Identify which cell holds the provided text, then report its (X, Y) central coordinate. 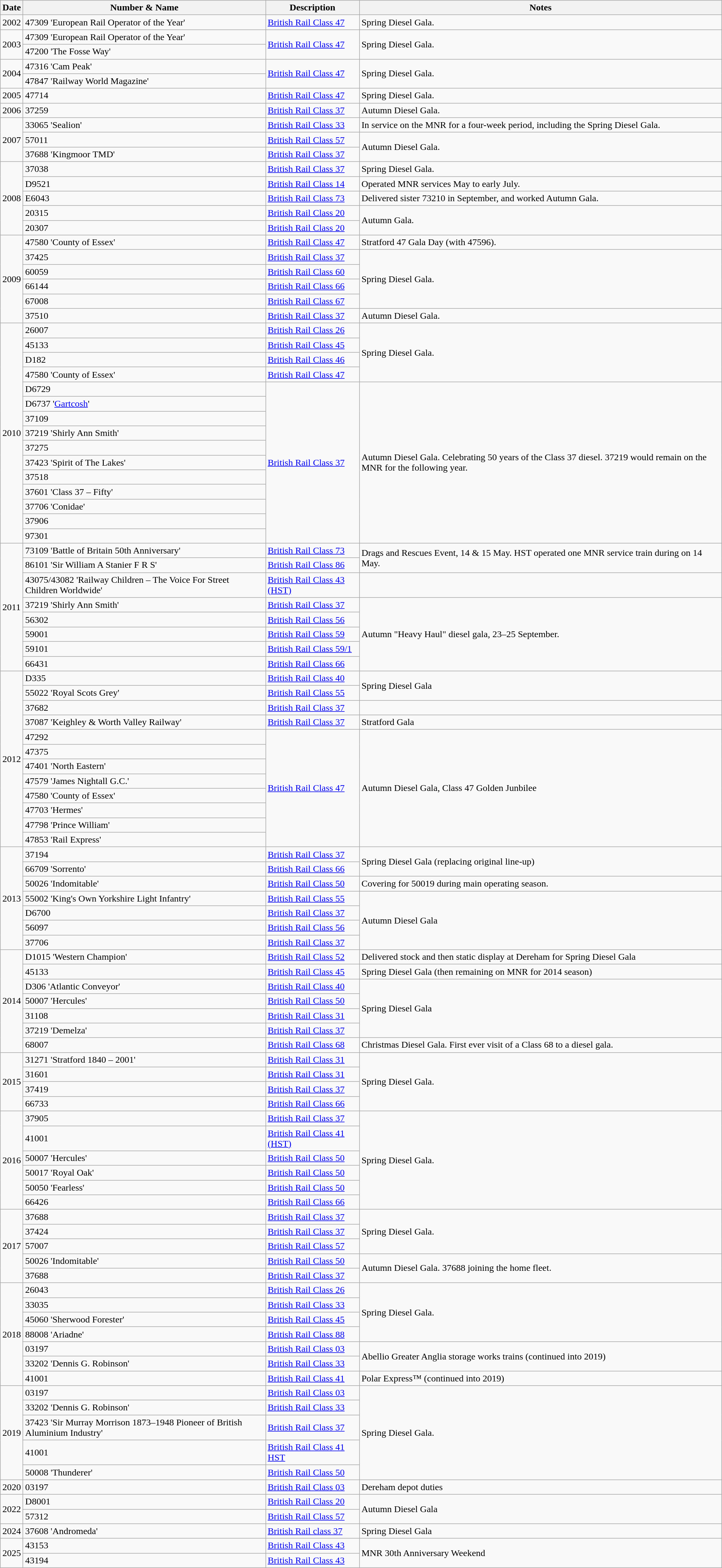
20307 (144, 228)
2007 (12, 140)
37194 (144, 854)
43194 (144, 1560)
Delivered sister 73210 in September, and worked Autumn Gala. (541, 199)
31108 (144, 1016)
37038 (144, 169)
37419 (144, 1089)
37706 (144, 942)
97301 (144, 536)
47375 (144, 752)
2017 (12, 1246)
D6737 'Gartcosh' (144, 404)
Delivered stock and then static display at Dereham for Spring Diesel Gala (541, 957)
68007 (144, 1045)
British Rail Class 41 HST (312, 1452)
26043 (144, 1290)
57011 (144, 140)
Description (312, 8)
57312 (144, 1516)
2009 (12, 279)
37109 (144, 418)
86101 'Sir William A Stanier F R S' (144, 565)
Christmas Diesel Gala. First ever visit of a Class 68 to a diesel gala. (541, 1045)
British Rail Class 41 (312, 1378)
D1015 'Western Champion' (144, 957)
2004 (12, 74)
British Rail Class 60 (312, 272)
2025 (12, 1553)
2008 (12, 198)
55022 'Royal Scots Grey' (144, 693)
2020 (12, 1487)
British Rail Class 67 (312, 301)
37601 'Class 37 – Fifty' (144, 492)
2019 (12, 1433)
47703 'Hermes' (144, 810)
31601 (144, 1074)
66144 (144, 286)
45060 'Sherwood Forester' (144, 1319)
37688 'Kingmoor TMD' (144, 154)
47316 'Cam Peak' (144, 66)
Spring Diesel Gala (then remaining on MNR for 2014 season) (541, 972)
Spring Diesel Gala (replacing original line-up) (541, 861)
2018 (12, 1334)
D6729 (144, 389)
Notes (541, 8)
British Rail class 37 (312, 1531)
2006 (12, 110)
37425 (144, 257)
37905 (144, 1118)
Covering for 50019 during main operating season. (541, 883)
47847 'Railway World Magazine' (144, 81)
59001 (144, 634)
37706 'Conidae' (144, 506)
2022 (12, 1509)
E6043 (144, 199)
Autumn Diesel Gala. 37688 joining the home fleet. (541, 1268)
Autumn Gala. (541, 220)
Number & Name (144, 8)
47292 (144, 737)
37608 'Andromeda' (144, 1531)
55002 'King's Own Yorkshire Light Infantry' (144, 898)
20315 (144, 213)
D182 (144, 360)
2024 (12, 1531)
37423 'Spirit of The Lakes' (144, 463)
2005 (12, 96)
57007 (144, 1246)
Autumn Diesel Gala, Class 47 Golden Junbilee (541, 788)
2012 (12, 759)
2014 (12, 1001)
Abellio Greater Anglia storage works trains (continued into 2019) (541, 1356)
2015 (12, 1082)
Drags and Rescues Event, 14 & 15 May. HST operated one MNR service train during on 14 May. (541, 558)
47798 'Prince William' (144, 825)
33065 'Sealion' (144, 125)
2016 (12, 1160)
2010 (12, 433)
Stratford Gala (541, 722)
66426 (144, 1202)
31271 'Stratford 1840 – 2001' (144, 1060)
Operated MNR services May to early July. (541, 184)
66709 'Sorrento' (144, 869)
66431 (144, 663)
D9521 (144, 184)
British Rail Class 59/1 (312, 649)
British Rail Class 88 (312, 1334)
56302 (144, 619)
D6700 (144, 913)
37275 (144, 448)
47714 (144, 96)
26007 (144, 330)
2013 (12, 898)
60059 (144, 272)
73109 'Battle of Britain 50th Anniversary' (144, 550)
D335 (144, 678)
D306 'Atlantic Conveyor' (144, 986)
47853 'Rail Express' (144, 840)
37510 (144, 316)
2011 (12, 607)
In service on the MNR for a four-week period, including the Spring Diesel Gala. (541, 125)
Autumn "Heavy Haul" diesel gala, 23–25 September. (541, 634)
British Rail Class 41 (HST) (312, 1138)
50008 'Thunderer' (144, 1472)
50017 'Royal Oak' (144, 1173)
50050 'Fearless' (144, 1188)
Stratford 47 Gala Day (with 47596). (541, 242)
37424 (144, 1232)
British Rail Class 86 (312, 565)
D8001 (144, 1502)
43153 (144, 1546)
2003 (12, 44)
56097 (144, 928)
37259 (144, 110)
47579 'James Nightall G.C.' (144, 781)
66733 (144, 1104)
British Rail Class 14 (312, 184)
British Rail Class 46 (312, 360)
Polar Express™ (continued into 2019) (541, 1378)
37906 (144, 521)
59101 (144, 649)
88008 'Ariadne' (144, 1334)
MNR 30th Anniversary Weekend (541, 1553)
43075/43082 'Railway Children – The Voice For Street Children Worldwide' (144, 585)
Dereham depot duties (541, 1487)
47401 'North Eastern' (144, 766)
47200 'The Fosse Way' (144, 52)
33035 (144, 1305)
British Rail Class 59 (312, 634)
37219 'Demelza' (144, 1030)
37518 (144, 477)
British Rail Class 52 (312, 957)
Date (12, 8)
British Rail Class 68 (312, 1045)
37087 'Keighley & Worth Valley Railway' (144, 722)
Autumn Diesel Gala. Celebrating 50 years of the Class 37 diesel. 37219 would remain on the MNR for the following year. (541, 463)
37423 'Sir Murray Morrison 1873–1948 Pioneer of British Aluminium Industry' (144, 1428)
British Rail Class 43 (HST) (312, 585)
37682 (144, 708)
2002 (12, 22)
67008 (144, 301)
